Capture the cell that displays the provided text and extract its [X, Y] central coordinate. 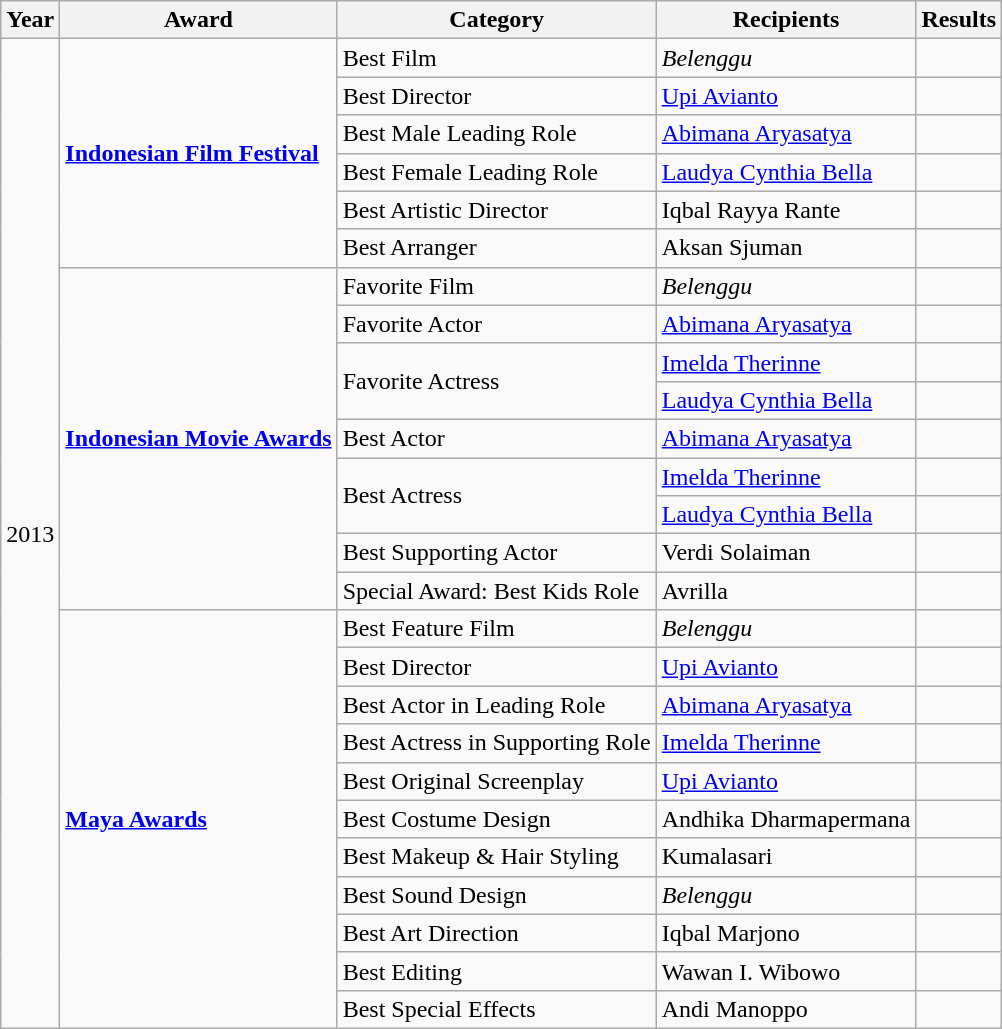
Best Sound Design [496, 895]
Favorite Actor [496, 324]
Results [959, 20]
Favorite Actress [496, 381]
Andi Manoppo [786, 1009]
Best Feature Film [496, 629]
Best Artistic Director [496, 210]
Verdi Solaiman [786, 553]
Year [30, 20]
Aksan Sjuman [786, 248]
Best Actress [496, 496]
Best Original Screenplay [496, 781]
Best Male Leading Role [496, 134]
Iqbal Rayya Rante [786, 210]
Best Film [496, 58]
Maya Awards [198, 820]
Favorite Film [496, 286]
Best Actor [496, 438]
Kumalasari [786, 857]
Best Arranger [496, 248]
Best Female Leading Role [496, 172]
Andhika Dharmapermana [786, 819]
Best Special Effects [496, 1009]
Best Art Direction [496, 933]
Indonesian Film Festival [198, 153]
Special Award: Best Kids Role [496, 591]
Indonesian Movie Awards [198, 438]
Iqbal Marjono [786, 933]
Best Actress in Supporting Role [496, 743]
Wawan I. Wibowo [786, 971]
Avrilla [786, 591]
Category [496, 20]
Best Makeup & Hair Styling [496, 857]
Best Actor in Leading Role [496, 705]
Award [198, 20]
Recipients [786, 20]
Best Costume Design [496, 819]
2013 [30, 534]
Best Editing [496, 971]
Best Supporting Actor [496, 553]
